Find where the given text appears and provide that cell's center as [X, Y] coordinate. 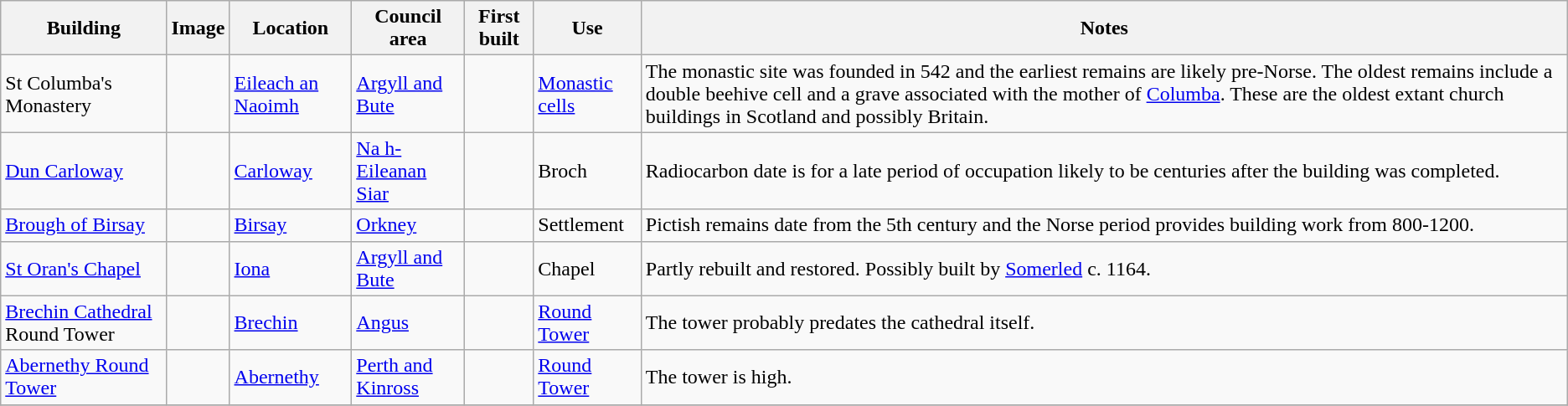
The tower probably predates the cathedral itself. [1104, 323]
Image [198, 28]
Broch [588, 171]
Location [291, 28]
Birsay [291, 225]
Brechin Cathedral Round Tower [84, 323]
Radiocarbon date is for a late period of occupation likely to be centuries after the building was completed. [1104, 171]
Orkney [409, 225]
Abernethy Round Tower [84, 377]
Partly rebuilt and restored. Possibly built by Somerled c. 1164. [1104, 268]
Abernethy [291, 377]
Use [588, 28]
St Columba's Monastery [84, 94]
Na h-Eileanan Siar [409, 171]
Council area [409, 28]
Pictish remains date from the 5th century and the Norse period provides building work from 800-1200. [1104, 225]
Building [84, 28]
Monastic cells [588, 94]
Angus [409, 323]
Eileach an Naoimh [291, 94]
Iona [291, 268]
Carloway [291, 171]
Notes [1104, 28]
Brechin [291, 323]
Settlement [588, 225]
First built [499, 28]
The tower is high. [1104, 377]
St Oran's Chapel [84, 268]
Perth and Kinross [409, 377]
Brough of Birsay [84, 225]
Dun Carloway [84, 171]
Chapel [588, 268]
